Determine the (x, y) coordinate at the center of the cell enclosing the given text.  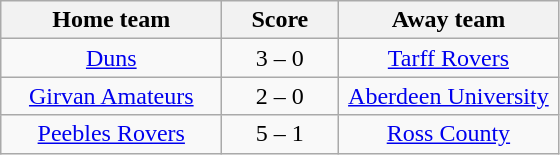
2 – 0 (280, 96)
Peebles Rovers (112, 134)
3 – 0 (280, 58)
Aberdeen University (448, 96)
Away team (448, 20)
Girvan Amateurs (112, 96)
Duns (112, 58)
Score (280, 20)
Home team (112, 20)
Tarff Rovers (448, 58)
5 – 1 (280, 134)
Ross County (448, 134)
